Extract the (x, y) coordinate from the center of the cell holding the provided text.  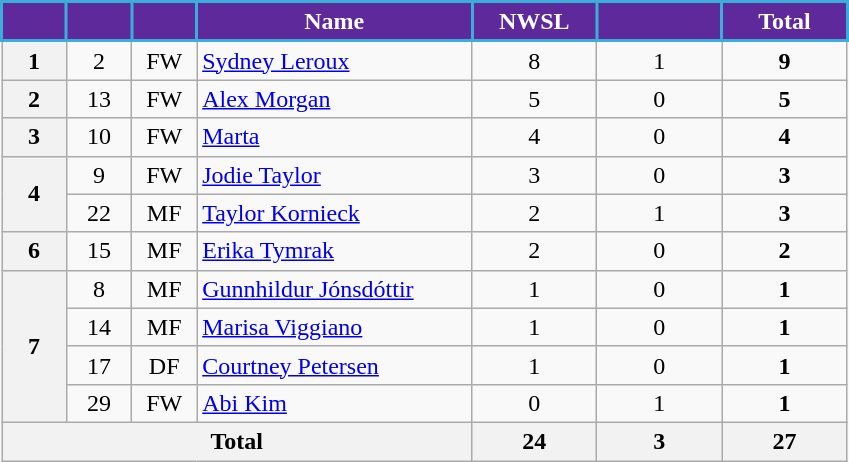
Courtney Petersen (334, 365)
Name (334, 22)
17 (100, 365)
27 (784, 441)
Marisa Viggiano (334, 327)
Gunnhildur Jónsdóttir (334, 289)
Taylor Kornieck (334, 213)
DF (164, 365)
24 (534, 441)
Jodie Taylor (334, 175)
22 (100, 213)
15 (100, 251)
NWSL (534, 22)
Abi Kim (334, 403)
Erika Tymrak (334, 251)
Sydney Leroux (334, 60)
13 (100, 99)
29 (100, 403)
7 (34, 346)
Alex Morgan (334, 99)
10 (100, 137)
14 (100, 327)
Marta (334, 137)
6 (34, 251)
